Extract the (x, y) coordinate from the center of the cell holding the provided text.  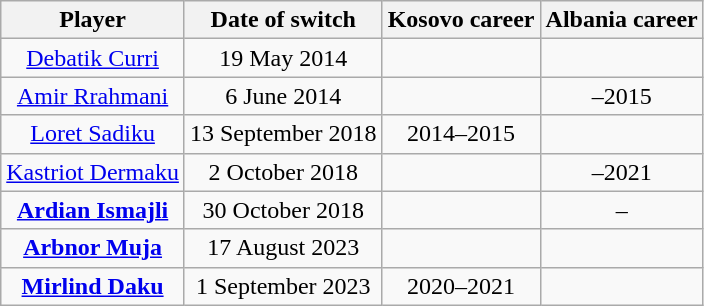
Kastriot Dermaku (93, 172)
19 May 2014 (283, 58)
–2015 (622, 96)
– (622, 210)
Player (93, 20)
Loret Sadiku (93, 134)
2014–2015 (461, 134)
Albania career (622, 20)
1 September 2023 (283, 286)
Date of switch (283, 20)
6 June 2014 (283, 96)
Amir Rrahmani (93, 96)
2 October 2018 (283, 172)
Mirlind Daku (93, 286)
Arbnor Muja (93, 248)
2020–2021 (461, 286)
13 September 2018 (283, 134)
Debatik Curri (93, 58)
17 August 2023 (283, 248)
–2021 (622, 172)
Kosovo career (461, 20)
30 October 2018 (283, 210)
Ardian Ismajli (93, 210)
